Search for the cell housing the specified text and yield its (x, y) center coordinate. 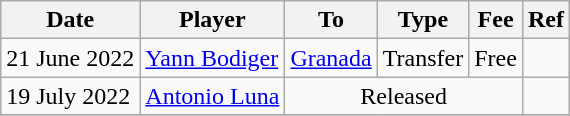
19 July 2022 (70, 96)
Released (404, 96)
Date (70, 20)
Ref (546, 20)
Type (423, 20)
Player (212, 20)
21 June 2022 (70, 58)
Free (496, 58)
Antonio Luna (212, 96)
Yann Bodiger (212, 58)
To (331, 20)
Transfer (423, 58)
Fee (496, 20)
Granada (331, 58)
